Extract the [X, Y] coordinate from the center of the cell holding the provided text.  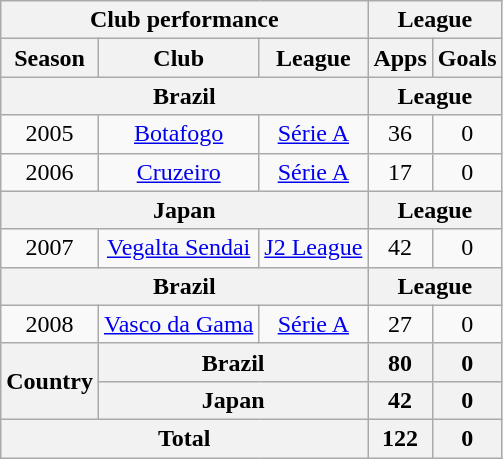
2008 [50, 324]
80 [400, 362]
Goals [467, 58]
122 [400, 438]
2007 [50, 248]
2005 [50, 134]
Vegalta Sendai [178, 248]
Cruzeiro [178, 172]
2006 [50, 172]
Botafogo [178, 134]
J2 League [314, 248]
27 [400, 324]
Total [184, 438]
Country [50, 381]
Club [178, 58]
36 [400, 134]
Club performance [184, 20]
Season [50, 58]
17 [400, 172]
Vasco da Gama [178, 324]
Apps [400, 58]
